For the text-containing cell, return its midpoint in [X, Y] coordinate format. 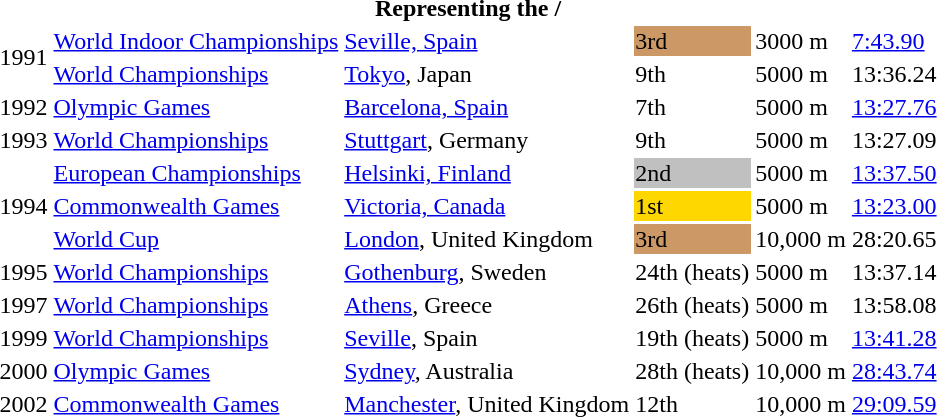
7th [692, 107]
Athens, Greece [487, 305]
2nd [692, 173]
London, United Kingdom [487, 239]
World Indoor Championships [196, 41]
Barcelona, Spain [487, 107]
Victoria, Canada [487, 206]
1st [692, 206]
Gothenburg, Sweden [487, 272]
Commonwealth Games [196, 206]
28th (heats) [692, 371]
Tokyo, Japan [487, 74]
26th (heats) [692, 305]
Helsinki, Finland [487, 173]
Sydney, Australia [487, 371]
19th (heats) [692, 338]
24th (heats) [692, 272]
European Championships [196, 173]
World Cup [196, 239]
3000 m [801, 41]
Stuttgart, Germany [487, 140]
